Locate the cell with the specified text and output its (x, y) center coordinate. 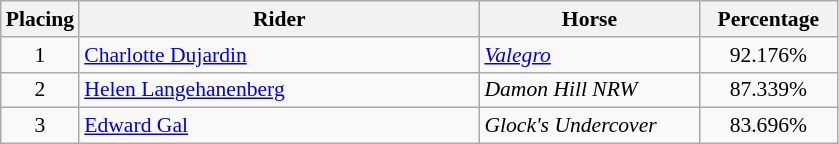
Placing (40, 19)
2 (40, 90)
87.339% (768, 90)
Damon Hill NRW (589, 90)
83.696% (768, 126)
Edward Gal (279, 126)
Horse (589, 19)
92.176% (768, 55)
Glock's Undercover (589, 126)
1 (40, 55)
Percentage (768, 19)
Rider (279, 19)
Helen Langehanenberg (279, 90)
Charlotte Dujardin (279, 55)
3 (40, 126)
Valegro (589, 55)
